Search for the cell housing the specified text and yield its [x, y] center coordinate. 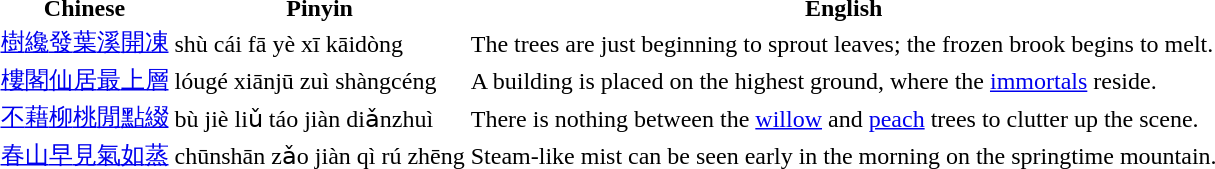
bù jiè liǔ táo jiàn diǎnzhuì [320, 118]
shù cái fā yè xī kāidòng [320, 43]
lóugé xiānjū zuì shàngcéng [320, 81]
